Pinpoint the cell where the given text exists, returning its (x, y) midpoint coordinate. 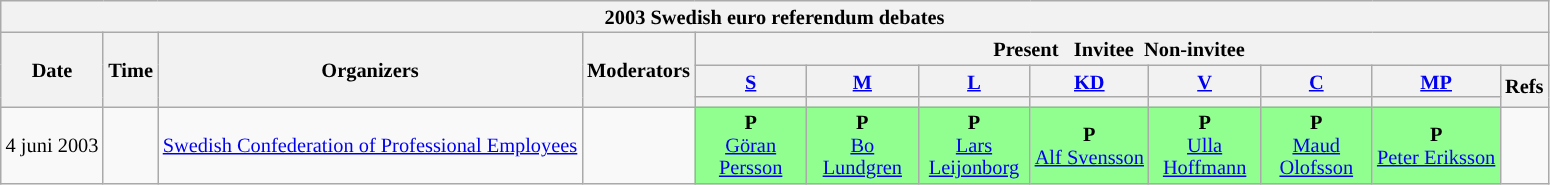
Present Invitee Non-invitee (1122, 48)
V (1205, 81)
Moderators (638, 69)
L (974, 81)
M (862, 81)
4 juni 2003 (52, 144)
MP (1436, 81)
PMaud Olofsson (1316, 144)
2003 Swedish euro referendum debates (775, 16)
PLars Leijonborg (974, 144)
Organizers (370, 69)
Swedish Confederation of Professional Employees (370, 144)
PBo Lundgren (862, 144)
PPeter Eriksson (1436, 144)
C (1316, 81)
KD (1090, 81)
PUlla Hoffmann (1205, 144)
Date (52, 69)
PAlf Svensson (1090, 144)
PGöran Persson (751, 144)
Time (130, 69)
Refs (1524, 86)
S (751, 81)
